Extract the (X, Y) coordinate from the center of the cell holding the provided text.  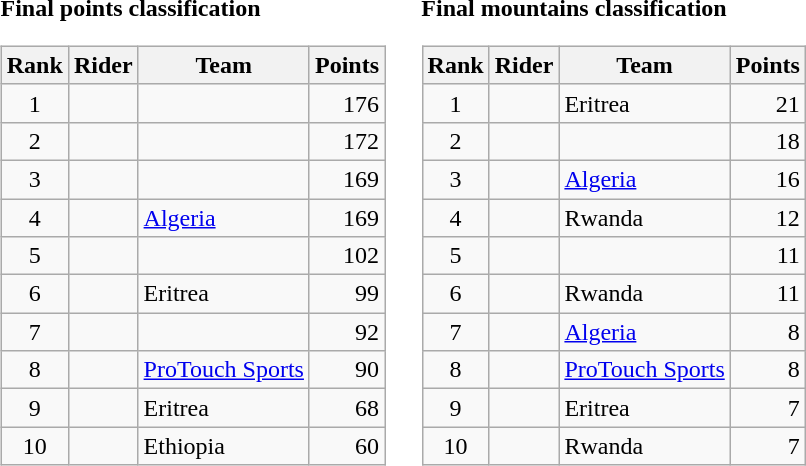
68 (346, 408)
102 (346, 256)
18 (768, 141)
21 (768, 103)
172 (346, 141)
16 (768, 179)
12 (768, 217)
99 (346, 294)
90 (346, 370)
176 (346, 103)
Ethiopia (224, 446)
92 (346, 332)
60 (346, 446)
